Identify which cell holds the provided text, then report its (x, y) central coordinate. 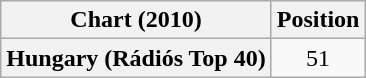
Position (318, 20)
Chart (2010) (136, 20)
51 (318, 58)
Hungary (Rádiós Top 40) (136, 58)
